Determine the [X, Y] coordinate at the center of the cell enclosing the given text.  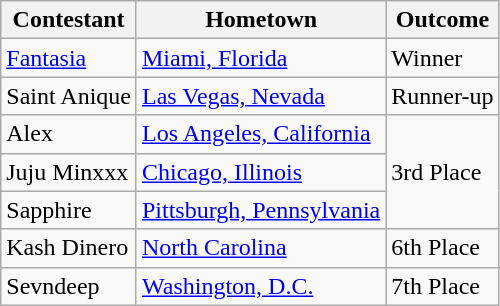
3rd Place [442, 172]
Pittsburgh, Pennsylvania [260, 210]
Runner-up [442, 96]
Las Vegas, Nevada [260, 96]
Los Angeles, California [260, 134]
Miami, Florida [260, 58]
Chicago, Illinois [260, 172]
North Carolina [260, 248]
Hometown [260, 20]
Contestant [69, 20]
Outcome [442, 20]
Fantasia [69, 58]
7th Place [442, 286]
6th Place [442, 248]
Winner [442, 58]
Kash Dinero [69, 248]
Saint Anique [69, 96]
Sapphire [69, 210]
Juju Minxxx [69, 172]
Alex [69, 134]
Sevndeep [69, 286]
Washington, D.C. [260, 286]
